Detect which cell encompasses the target text, then output its [X, Y] center coordinate. 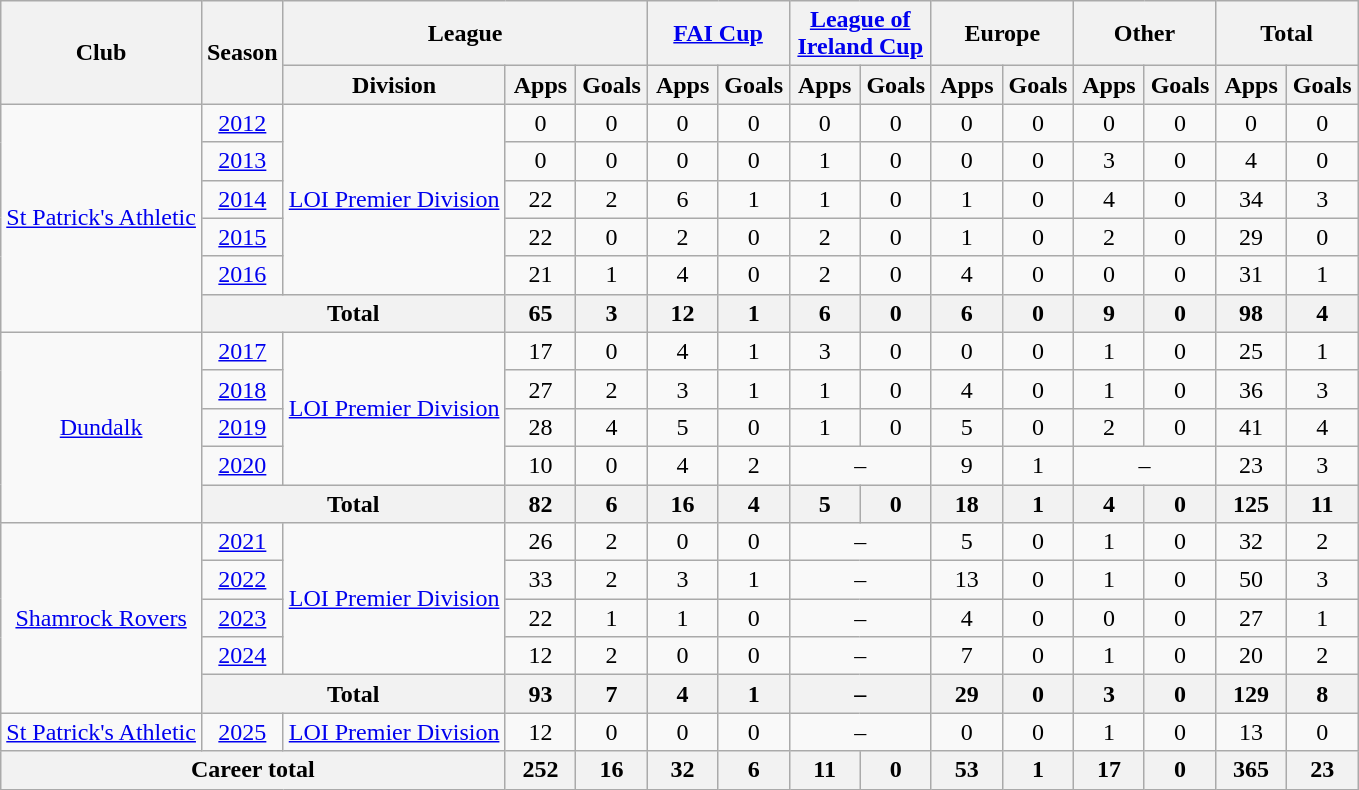
2024 [242, 656]
26 [540, 542]
2022 [242, 580]
98 [1252, 313]
2023 [242, 618]
41 [1252, 427]
Season [242, 52]
Club [102, 52]
34 [1252, 199]
20 [1252, 656]
129 [1252, 694]
2013 [242, 161]
18 [966, 503]
2020 [242, 465]
2025 [242, 732]
28 [540, 427]
2021 [242, 542]
Europe [1002, 34]
53 [966, 770]
League of Ireland Cup [860, 34]
2016 [242, 275]
FAI Cup [718, 34]
365 [1252, 770]
65 [540, 313]
50 [1252, 580]
Shamrock Rovers [102, 618]
Dundalk [102, 427]
8 [1322, 694]
2014 [242, 199]
2019 [242, 427]
2012 [242, 123]
Division [394, 85]
2017 [242, 351]
36 [1252, 389]
10 [540, 465]
League [465, 34]
93 [540, 694]
25 [1252, 351]
2015 [242, 237]
252 [540, 770]
Career total [253, 770]
33 [540, 580]
31 [1252, 275]
82 [540, 503]
2018 [242, 389]
21 [540, 275]
125 [1252, 503]
Other [1144, 34]
